Locate the cell with the specified text and output its [X, Y] center coordinate. 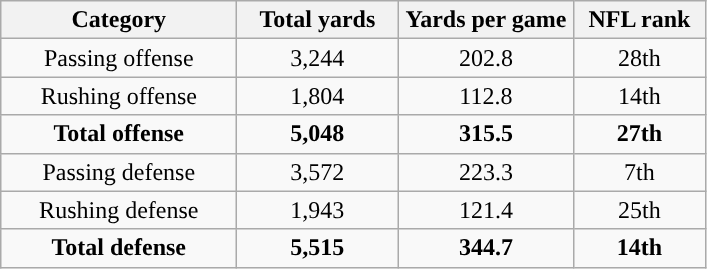
Total offense [119, 134]
1,804 [318, 96]
3,572 [318, 172]
202.8 [486, 58]
7th [640, 172]
Rushing defense [119, 210]
Passing defense [119, 172]
112.8 [486, 96]
27th [640, 134]
28th [640, 58]
3,244 [318, 58]
Passing offense [119, 58]
Rushing offense [119, 96]
25th [640, 210]
121.4 [486, 210]
Total defense [119, 248]
Category [119, 20]
1,943 [318, 210]
344.7 [486, 248]
Yards per game [486, 20]
NFL rank [640, 20]
5,048 [318, 134]
5,515 [318, 248]
315.5 [486, 134]
223.3 [486, 172]
Total yards [318, 20]
